Pinpoint the cell where the given text exists, returning its [X, Y] midpoint coordinate. 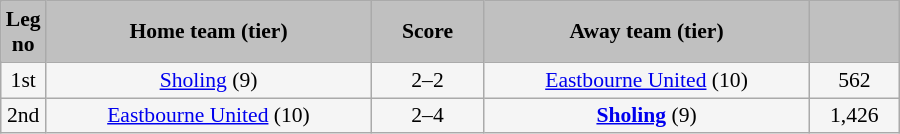
2nd [24, 116]
Leg no [24, 32]
562 [854, 80]
Score [427, 32]
1,426 [854, 116]
1st [24, 80]
2–4 [427, 116]
Away team (tier) [647, 32]
Home team (tier) [209, 32]
2–2 [427, 80]
